Return the (x, y) coordinate for the center point of the cell that contains the specified text.  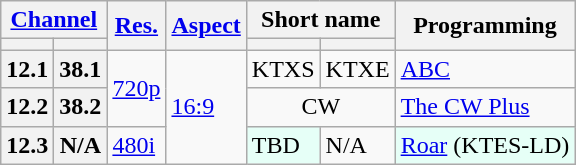
KTXS (283, 69)
16:9 (206, 107)
12.3 (28, 145)
720p (136, 88)
Roar (KTES-LD) (485, 145)
Res. (136, 26)
KTXE (358, 69)
The CW Plus (485, 107)
Aspect (206, 26)
38.2 (80, 107)
12.1 (28, 69)
Short name (320, 20)
TBD (283, 145)
12.2 (28, 107)
CW (320, 107)
ABC (485, 69)
38.1 (80, 69)
Programming (485, 26)
480i (136, 145)
Channel (54, 20)
